Search for the cell housing the specified text and yield its (x, y) center coordinate. 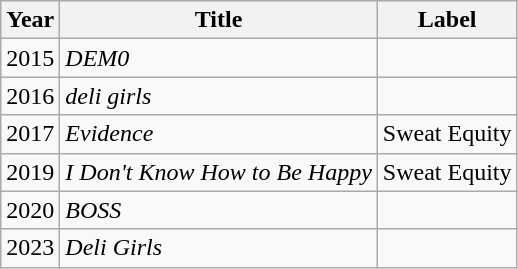
BOSS (219, 210)
2019 (30, 172)
Deli Girls (219, 248)
I Don't Know How to Be Happy (219, 172)
2016 (30, 96)
deli girls (219, 96)
2023 (30, 248)
Title (219, 20)
2015 (30, 58)
Label (447, 20)
Year (30, 20)
Evidence (219, 134)
2017 (30, 134)
DEM0 (219, 58)
2020 (30, 210)
